Determine the (x, y) coordinate at the center of the cell enclosing the given text.  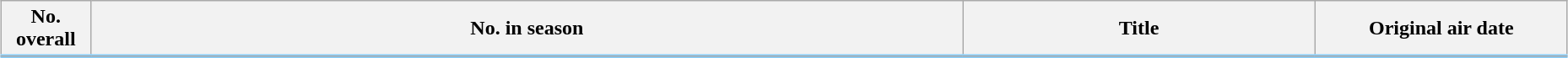
Title (1139, 29)
No. overall (46, 29)
Original air date (1441, 29)
No. in season (527, 29)
